Return the (X, Y) coordinate for the center point of the cell that contains the specified text.  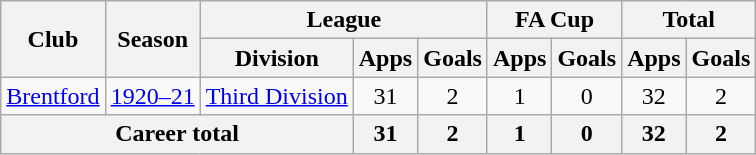
FA Cup (554, 20)
Season (152, 39)
Division (276, 58)
Club (53, 39)
Brentford (53, 96)
League (344, 20)
Total (689, 20)
1920–21 (152, 96)
Third Division (276, 96)
Career total (177, 134)
